Return the (x, y) coordinate for the center point of the cell that contains the specified text.  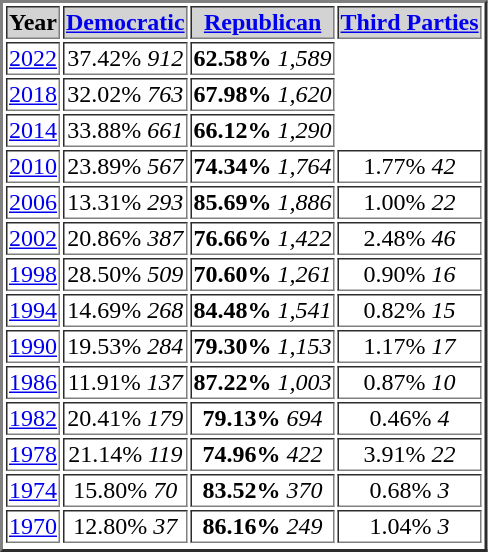
0.90% 16 (410, 274)
1978 (33, 454)
28.50% 509 (126, 274)
0.87% 10 (410, 382)
33.88% 661 (126, 130)
Third Parties (410, 22)
2022 (33, 58)
Year (33, 22)
2018 (33, 94)
23.89% 567 (126, 166)
1970 (33, 526)
85.69% 1,886 (263, 202)
37.42% 912 (126, 58)
Republican (263, 22)
70.60% 1,261 (263, 274)
1.77% 42 (410, 166)
2014 (33, 130)
0.68% 3 (410, 490)
87.22% 1,003 (263, 382)
62.58% 1,589 (263, 58)
1990 (33, 346)
2002 (33, 238)
0.46% 4 (410, 418)
84.48% 1,541 (263, 310)
66.12% 1,290 (263, 130)
13.31% 293 (126, 202)
21.14% 119 (126, 454)
Democratic (126, 22)
1998 (33, 274)
79.30% 1,153 (263, 346)
11.91% 137 (126, 382)
1986 (33, 382)
32.02% 763 (126, 94)
1.00% 22 (410, 202)
1994 (33, 310)
86.16% 249 (263, 526)
83.52% 370 (263, 490)
67.98% 1,620 (263, 94)
0.82% 15 (410, 310)
76.66% 1,422 (263, 238)
74.96% 422 (263, 454)
2006 (33, 202)
20.86% 387 (126, 238)
12.80% 37 (126, 526)
2.48% 46 (410, 238)
20.41% 179 (126, 418)
79.13% 694 (263, 418)
1982 (33, 418)
1974 (33, 490)
1.04% 3 (410, 526)
74.34% 1,764 (263, 166)
2010 (33, 166)
19.53% 284 (126, 346)
1.17% 17 (410, 346)
15.80% 70 (126, 490)
14.69% 268 (126, 310)
3.91% 22 (410, 454)
